Pinpoint the cell where the given text exists, returning its [x, y] midpoint coordinate. 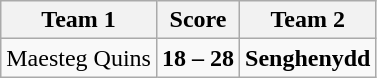
18 – 28 [198, 58]
Score [198, 20]
Team 2 [308, 20]
Team 1 [79, 20]
Maesteg Quins [79, 58]
Senghenydd [308, 58]
